From the cell containing the given text, extract its center point as [X, Y] coordinate. 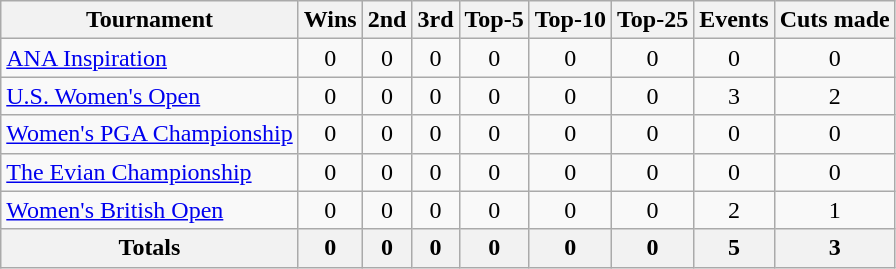
Wins [330, 20]
Women's PGA Championship [150, 134]
Top-25 [652, 20]
U.S. Women's Open [150, 96]
ANA Inspiration [150, 58]
The Evian Championship [150, 172]
Tournament [150, 20]
5 [734, 248]
Top-10 [570, 20]
1 [834, 210]
3rd [436, 20]
Events [734, 20]
2nd [387, 20]
Totals [150, 248]
Women's British Open [150, 210]
Cuts made [834, 20]
Top-5 [494, 20]
